Capture the cell that displays the provided text and extract its [X, Y] central coordinate. 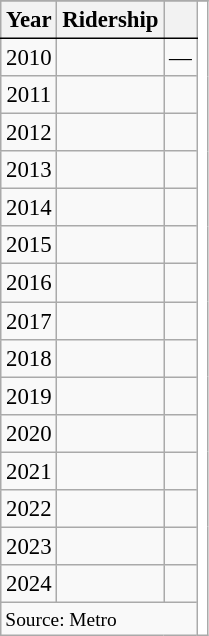
2016 [29, 283]
2024 [29, 584]
2021 [29, 471]
2015 [29, 245]
Ridership [110, 20]
2022 [29, 509]
2010 [29, 58]
Source: Metro [99, 618]
2017 [29, 321]
2023 [29, 546]
2018 [29, 358]
2012 [29, 133]
2019 [29, 396]
2020 [29, 433]
2014 [29, 208]
— [180, 58]
2013 [29, 170]
2011 [29, 95]
Year [29, 20]
